From the cell containing the given text, extract its center point as (x, y) coordinate. 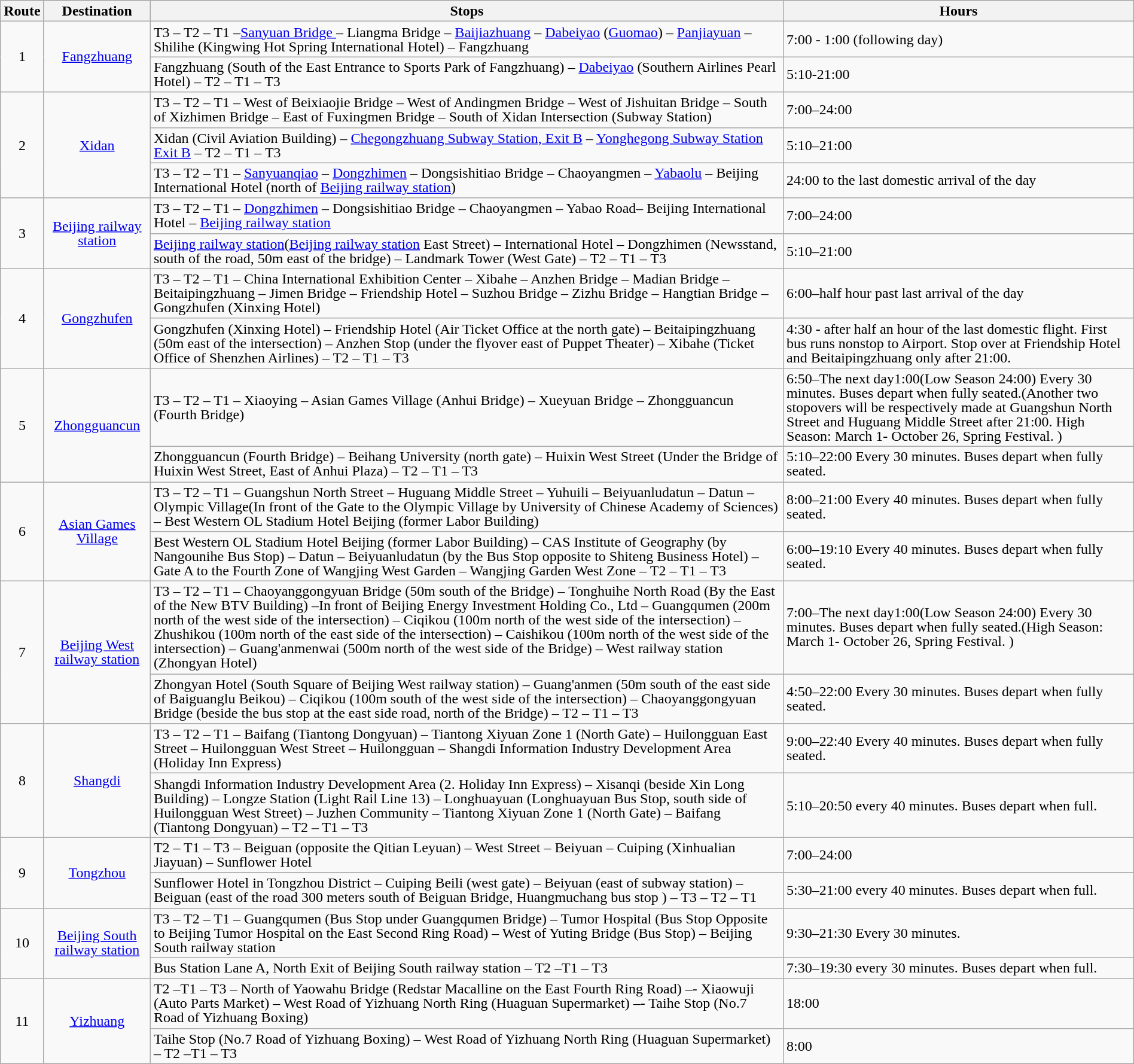
10 (22, 943)
5:30–21:00 every 40 minutes. Buses depart when full. (959, 890)
2 (22, 145)
24:00 to the last domestic arrival of the day (959, 181)
4 (22, 318)
Fangzhuang (97, 57)
6 (22, 532)
7:00–The next day1:00(Low Season 24:00) Every 30 minutes. Buses depart when fully seated.(High Season: March 1- October 26, Spring Festival. ) (959, 628)
Stops (467, 11)
9:00–22:40 Every 40 minutes. Buses depart when fully seated. (959, 749)
3 (22, 233)
4:50–22:00 Every 30 minutes. Buses depart when fully seated. (959, 699)
Xidan (97, 145)
Hours (959, 11)
T3 – T2 – T1 – Dongzhimen – Dongsishitiao Bridge – Chaoyangmen – Yabao Road– Beijing International Hotel – Beijing railway station (467, 215)
7:00 - 1:00 (following day) (959, 39)
6:00–half hour past last arrival of the day (959, 293)
7 (22, 653)
Xidan (Civil Aviation Building) – Chegongzhuang Subway Station, Exit B – Yonghegong Subway Station Exit B – T2 – T1 – T3 (467, 145)
8 (22, 781)
8:00 (959, 1045)
Shangdi (97, 781)
Zhongguancun (97, 425)
T2 – T1 – T3 – Beiguan (opposite the Qitian Leyuan) – West Street – Beiyuan – Cuiping (Xinhualian Jiayuan) – Sunflower Hotel (467, 855)
9 (22, 873)
Fangzhuang (South of the East Entrance to Sports Park of Fangzhuang) – Dabeiyao (Southern Airlines Pearl Hotel) – T2 – T1 – T3 (467, 74)
7:30–19:30 every 30 minutes. Buses depart when full. (959, 968)
11 (22, 1021)
18:00 (959, 1004)
8:00–21:00 Every 40 minutes. Buses depart when fully seated. (959, 507)
Destination (97, 11)
Beijing railway station (97, 233)
5:10–22:00 Every 30 minutes. Buses depart when fully seated. (959, 464)
Beijing South railway station (97, 943)
6:00–19:10 Every 40 minutes. Buses depart when fully seated. (959, 556)
5 (22, 425)
9:30–21:30 Every 30 minutes. (959, 933)
Gongzhufen (97, 318)
Tongzhou (97, 873)
Beijing West railway station (97, 653)
1 (22, 57)
Asian Games Village (97, 532)
Taihe Stop (No.7 Road of Yizhuang Boxing) – West Road of Yizhuang North Ring (Huaguan Supermarket) – T2 –T1 – T3 (467, 1045)
Yizhuang (97, 1021)
5:10–20:50 every 40 minutes. Buses depart when full. (959, 805)
Bus Station Lane A, North Exit of Beijing South railway station – T2 –T1 – T3 (467, 968)
5:10-21:00 (959, 74)
T3 – T2 – T1 – Xiaoying – Asian Games Village (Anhui Bridge) – Xueyuan Bridge – Zhongguancun (Fourth Bridge) (467, 407)
Route (22, 11)
